Return (X, Y) of the center of cell containing provided text 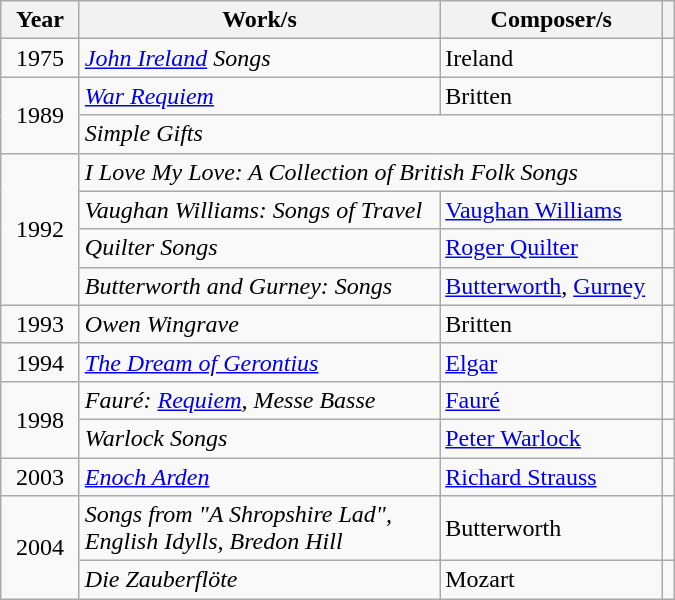
Ireland (552, 58)
Vaughan Williams (552, 210)
2004 (40, 548)
1993 (40, 324)
Roger Quilter (552, 248)
Songs from "A Shropshire Lad",English Idylls, Bredon Hill (259, 528)
Peter Warlock (552, 438)
The Dream of Gerontius (259, 362)
Composer/s (552, 20)
1992 (40, 229)
1998 (40, 419)
War Requiem (259, 96)
Butterworth, Gurney (552, 286)
Year (40, 20)
Work/s (259, 20)
Elgar (552, 362)
Mozart (552, 580)
1989 (40, 115)
Butterworth and Gurney: Songs (259, 286)
Richard Strauss (552, 477)
Simple Gifts (370, 134)
2003 (40, 477)
Butterworth (552, 528)
Owen Wingrave (259, 324)
Quilter Songs (259, 248)
1994 (40, 362)
Die Zauberflöte (259, 580)
Enoch Arden (259, 477)
I Love My Love: A Collection of British Folk Songs (370, 172)
Fauré: Requiem, Messe Basse (259, 400)
1975 (40, 58)
Vaughan Williams: Songs of Travel (259, 210)
Warlock Songs (259, 438)
John Ireland Songs (259, 58)
Fauré (552, 400)
